Provide the [x, y] coordinate of the cell's center where the given text is located.  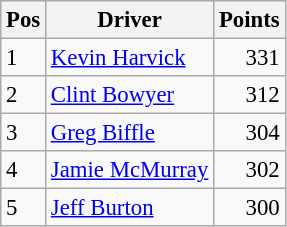
Driver [130, 20]
Jamie McMurray [130, 170]
304 [250, 133]
331 [250, 58]
Clint Bowyer [130, 95]
300 [250, 208]
2 [24, 95]
Jeff Burton [130, 208]
4 [24, 170]
302 [250, 170]
5 [24, 208]
3 [24, 133]
312 [250, 95]
Pos [24, 20]
1 [24, 58]
Points [250, 20]
Kevin Harvick [130, 58]
Greg Biffle [130, 133]
